Output the (X, Y) coordinate of the center of the cell containing the given text.  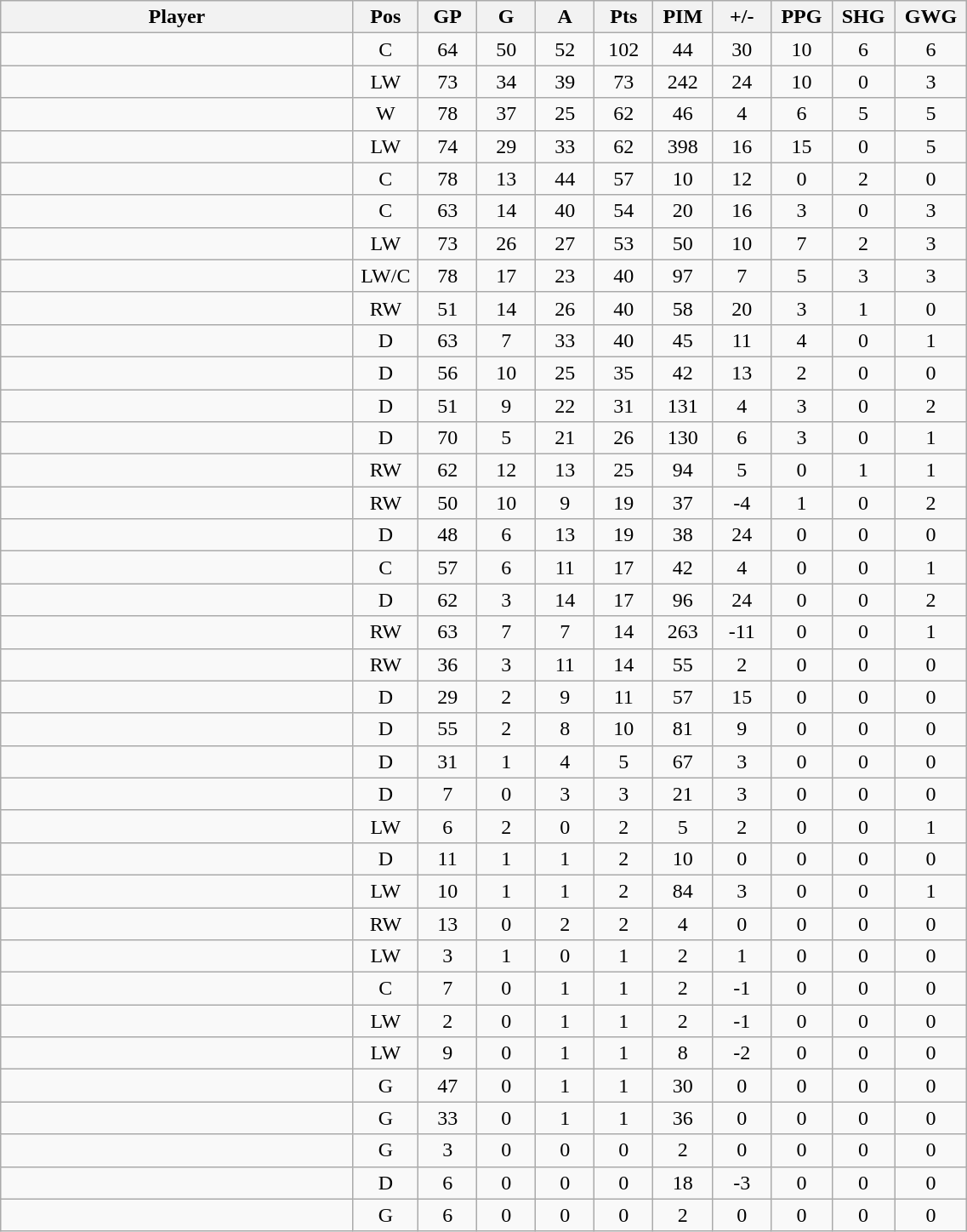
-4 (742, 503)
Player (177, 17)
398 (683, 146)
64 (447, 49)
45 (683, 340)
35 (624, 373)
131 (683, 406)
74 (447, 146)
81 (683, 729)
56 (447, 373)
23 (565, 276)
18 (683, 1183)
70 (447, 438)
PPG (801, 17)
102 (624, 49)
27 (565, 243)
SHG (863, 17)
GWG (930, 17)
97 (683, 276)
53 (624, 243)
22 (565, 406)
-2 (742, 1053)
GP (447, 17)
52 (565, 49)
-3 (742, 1183)
38 (683, 535)
94 (683, 471)
242 (683, 82)
34 (507, 82)
54 (624, 211)
A (565, 17)
Pos (386, 17)
47 (447, 1086)
39 (565, 82)
58 (683, 308)
+/- (742, 17)
46 (683, 114)
96 (683, 600)
PIM (683, 17)
W (386, 114)
130 (683, 438)
Pts (624, 17)
67 (683, 761)
84 (683, 891)
263 (683, 632)
LW/C (386, 276)
48 (447, 535)
-11 (742, 632)
